Identify which cell holds the provided text, then report its [x, y] central coordinate. 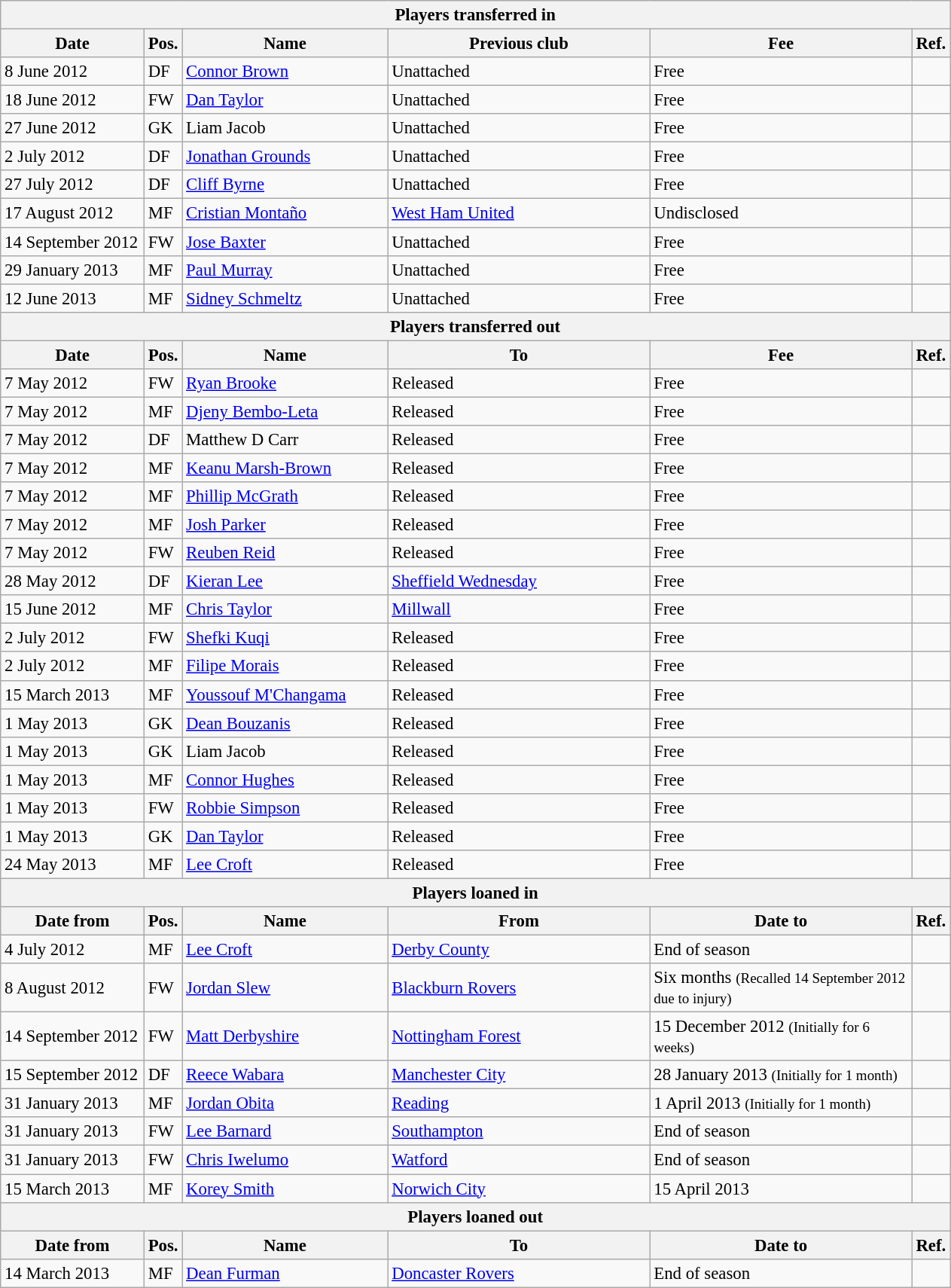
Dean Bouzanis [285, 723]
28 May 2012 [72, 581]
Keanu Marsh-Brown [285, 468]
West Ham United [519, 213]
17 August 2012 [72, 213]
29 January 2013 [72, 270]
Connor Hughes [285, 780]
Chris Taylor [285, 609]
Reuben Reid [285, 553]
Cliff Byrne [285, 185]
Sidney Schmeltz [285, 298]
15 June 2012 [72, 609]
Derby County [519, 950]
Players transferred out [476, 326]
27 June 2012 [72, 128]
Robbie Simpson [285, 808]
15 September 2012 [72, 1075]
Reece Wabara [285, 1075]
Reading [519, 1103]
Lee Barnard [285, 1132]
8 August 2012 [72, 988]
28 January 2013 (Initially for 1 month) [781, 1075]
Djeny Bembo-Leta [285, 411]
18 June 2012 [72, 100]
12 June 2013 [72, 298]
Phillip McGrath [285, 496]
Jonathan Grounds [285, 157]
27 July 2012 [72, 185]
Doncaster Rovers [519, 1273]
Josh Parker [285, 525]
Connor Brown [285, 72]
Kieran Lee [285, 581]
Ryan Brooke [285, 383]
Cristian Montaño [285, 213]
Sheffield Wednesday [519, 581]
From [519, 921]
Undisclosed [781, 213]
Shefki Kuqi [285, 638]
Norwich City [519, 1189]
14 March 2013 [72, 1273]
Jordan Obita [285, 1103]
Jose Baxter [285, 242]
Millwall [519, 609]
Matthew D Carr [285, 440]
Youssouf M'Changama [285, 694]
8 June 2012 [72, 72]
Chris Iwelumo [285, 1160]
Watford [519, 1160]
Players transferred in [476, 15]
Blackburn Rovers [519, 988]
Korey Smith [285, 1189]
15 April 2013 [781, 1189]
Players loaned out [476, 1216]
1 April 2013 (Initially for 1 month) [781, 1103]
Paul Murray [285, 270]
Dean Furman [285, 1273]
Filipe Morais [285, 667]
Jordan Slew [285, 988]
Southampton [519, 1132]
24 May 2013 [72, 865]
Players loaned in [476, 893]
Six months (Recalled 14 September 2012 due to injury) [781, 988]
Nottingham Forest [519, 1036]
Matt Derbyshire [285, 1036]
4 July 2012 [72, 950]
15 December 2012 (Initially for 6 weeks) [781, 1036]
Manchester City [519, 1075]
Previous club [519, 44]
